Extract the [X, Y] coordinate from the center of the cell holding the provided text.  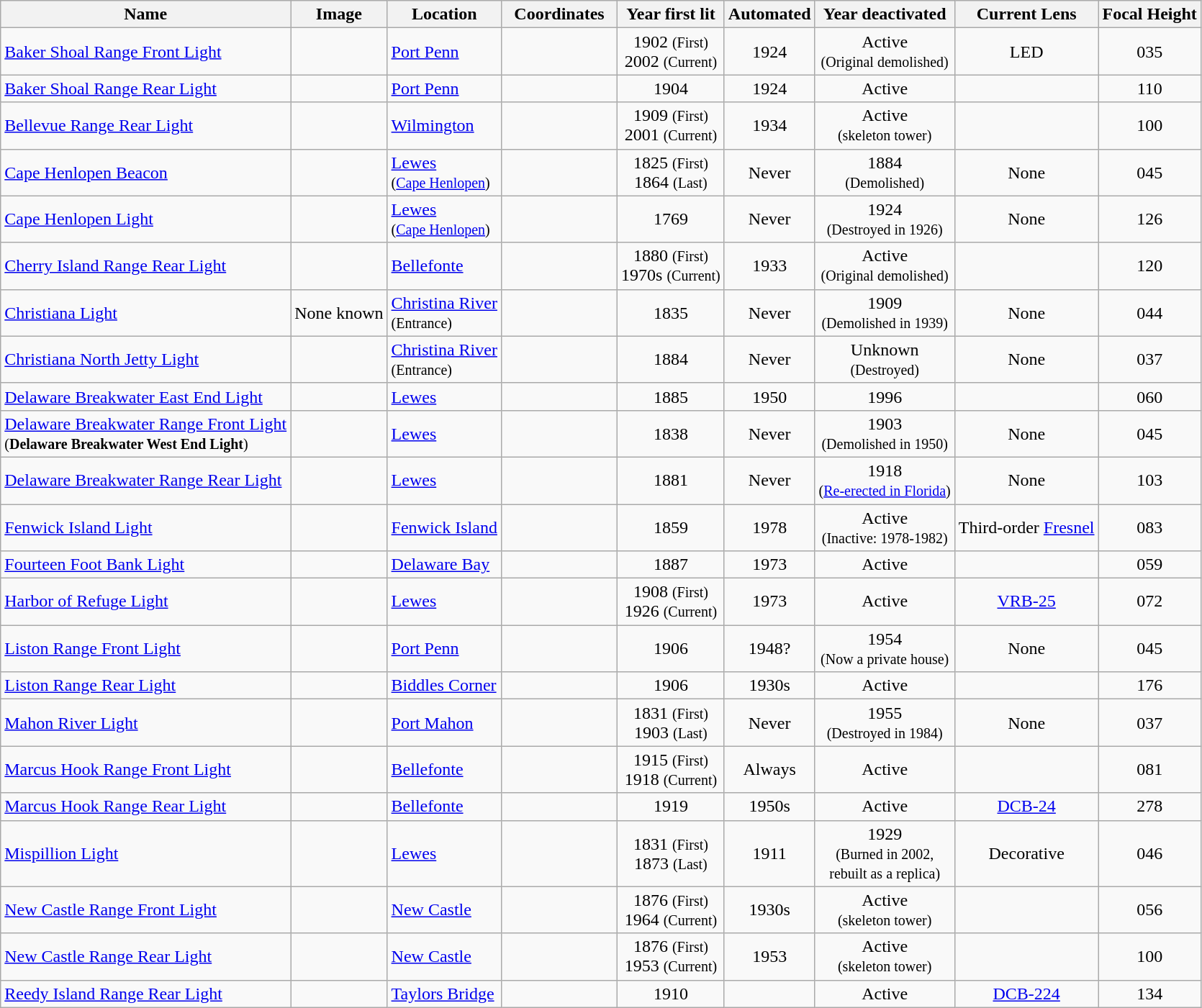
1919 [671, 807]
Bellevue Range Rear Light [145, 125]
Baker Shoal Range Front Light [145, 52]
1933 [769, 266]
Always [769, 770]
1876 (First) 1964 (Current) [671, 909]
1825 (First)1864 (Last) [671, 173]
1769 [671, 219]
Port Mahon [444, 722]
New Castle Range Front Light [145, 909]
1887 [671, 565]
Delaware Breakwater Range Front Light (Delaware Breakwater West End Light) [145, 433]
1884 [671, 360]
1950s [769, 807]
1903(Demolished in 1950) [885, 433]
Name [145, 14]
1876 (First) 1953 (Current) [671, 957]
1831 (First) 1873 (Last) [671, 853]
046 [1149, 853]
134 [1149, 994]
1835 [671, 312]
278 [1149, 807]
059 [1149, 565]
1929(Burned in 2002,rebuilt as a replica) [885, 853]
110 [1149, 88]
1831 (First)1903 (Last) [671, 722]
1902 (First)2002 (Current) [671, 52]
056 [1149, 909]
Cape Henlopen Beacon [145, 173]
Delaware Breakwater East End Light [145, 396]
1908 (First)1926 (Current) [671, 601]
Liston Range Rear Light [145, 686]
Mahon River Light [145, 722]
1904 [671, 88]
Baker Shoal Range Rear Light [145, 88]
Christiana North Jetty Light [145, 360]
083 [1149, 527]
Marcus Hook Range Rear Light [145, 807]
060 [1149, 396]
Marcus Hook Range Front Light [145, 770]
1884(Demolished) [885, 173]
Automated [769, 14]
1909 (First)2001 (Current) [671, 125]
Active(Inactive: 1978-1982) [885, 527]
Harbor of Refuge Light [145, 601]
081 [1149, 770]
1953 [769, 957]
1978 [769, 527]
Year deactivated [885, 14]
1881 [671, 481]
1950 [769, 396]
Year first lit [671, 14]
Decorative [1026, 853]
None known [339, 312]
1954(Now a private house) [885, 649]
Mispillion Light [145, 853]
VRB-25 [1026, 601]
Biddles Corner [444, 686]
126 [1149, 219]
Fourteen Foot Bank Light [145, 565]
1948? [769, 649]
New Castle Range Rear Light [145, 957]
Taylors Bridge [444, 994]
1918(Re-erected in Florida) [885, 481]
120 [1149, 266]
1955(Destroyed in 1984) [885, 722]
1859 [671, 527]
1910 [671, 994]
1880 (First)1970s (Current) [671, 266]
044 [1149, 312]
LED [1026, 52]
035 [1149, 52]
Image [339, 14]
Fenwick Island Light [145, 527]
Third-order Fresnel [1026, 527]
DCB-24 [1026, 807]
1838 [671, 433]
1911 [769, 853]
1934 [769, 125]
Focal Height [1149, 14]
1915 (First)1918 (Current) [671, 770]
103 [1149, 481]
Liston Range Front Light [145, 649]
DCB-224 [1026, 994]
Current Lens [1026, 14]
Coordinates [559, 14]
1924(Destroyed in 1926) [885, 219]
Delaware Bay [444, 565]
1885 [671, 396]
Reedy Island Range Rear Light [145, 994]
072 [1149, 601]
Delaware Breakwater Range Rear Light [145, 481]
Wilmington [444, 125]
Fenwick Island [444, 527]
176 [1149, 686]
Cherry Island Range Rear Light [145, 266]
1909(Demolished in 1939) [885, 312]
Location [444, 14]
Christiana Light [145, 312]
Unknown(Destroyed) [885, 360]
Cape Henlopen Light [145, 219]
1996 [885, 396]
